Capture the cell that displays the provided text and extract its [X, Y] central coordinate. 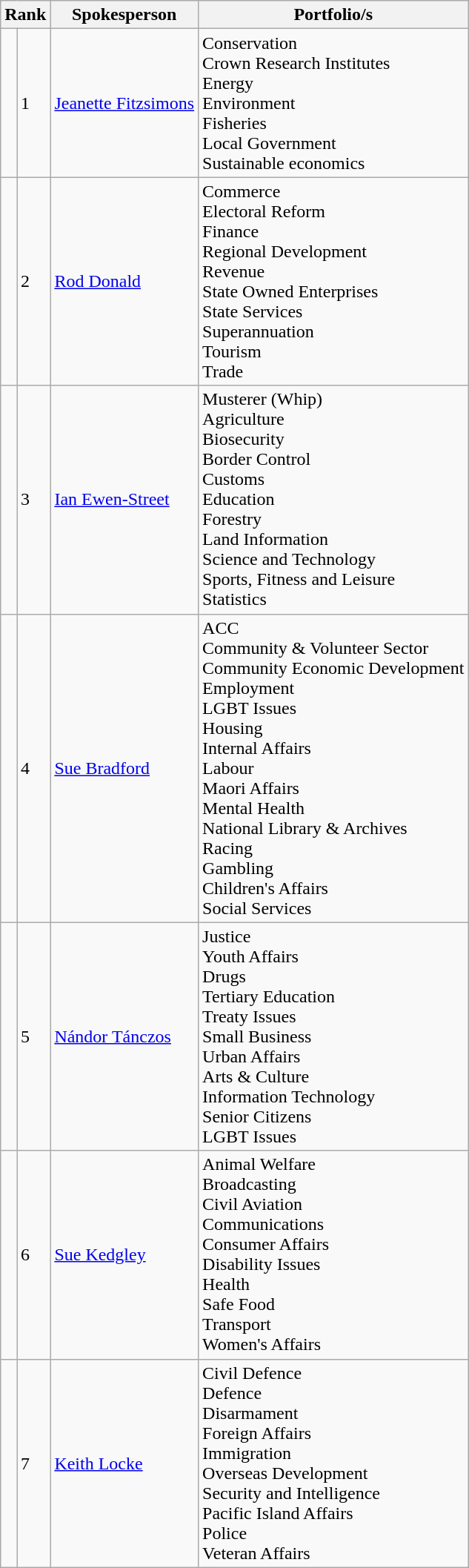
Civil DefenceDefenceDisarmamentForeign AffairsImmigrationOverseas DevelopmentSecurity and IntelligencePacific Island AffairsPoliceVeteran Affairs [333, 1463]
Rod Donald [124, 282]
Spokesperson [124, 15]
CommerceElectoral ReformFinanceRegional DevelopmentRevenueState Owned EnterprisesState ServicesSuperannuationTourismTrade [333, 282]
1 [33, 103]
Sue Bradford [124, 768]
6 [33, 1254]
Sue Kedgley [124, 1254]
Ian Ewen-Street [124, 500]
7 [33, 1463]
4 [33, 768]
5 [33, 1036]
2 [33, 282]
Portfolio/s [333, 15]
Nándor Tánczos [124, 1036]
Jeanette Fitzsimons [124, 103]
3 [33, 500]
Rank [25, 15]
Keith Locke [124, 1463]
JusticeYouth AffairsDrugsTertiary EducationTreaty IssuesSmall BusinessUrban AffairsArts & CultureInformation TechnologySenior CitizensLGBT Issues [333, 1036]
ConservationCrown Research InstitutesEnergyEnvironmentFisheriesLocal GovernmentSustainable economics [333, 103]
Animal WelfareBroadcastingCivil AviationCommunicationsConsumer AffairsDisability IssuesHealthSafe FoodTransportWomen's Affairs [333, 1254]
